For the text-containing cell, return its midpoint in [X, Y] coordinate format. 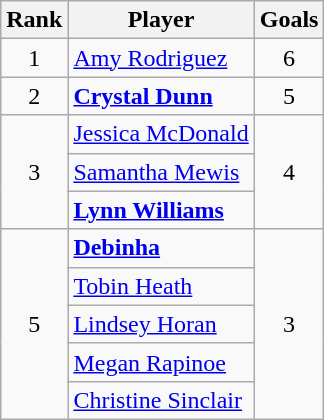
Crystal Dunn [161, 96]
Debinha [161, 248]
Megan Rapinoe [161, 362]
Player [161, 20]
Jessica McDonald [161, 134]
Christine Sinclair [161, 400]
Lindsey Horan [161, 324]
6 [289, 58]
2 [34, 96]
4 [289, 172]
1 [34, 58]
Lynn Williams [161, 210]
Rank [34, 20]
Amy Rodriguez [161, 58]
Goals [289, 20]
Samantha Mewis [161, 172]
Tobin Heath [161, 286]
